Detect which cell encompasses the target text, then output its [X, Y] center coordinate. 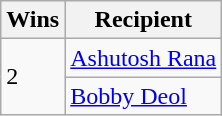
Recipient [144, 20]
Ashutosh Rana [144, 58]
Bobby Deol [144, 96]
2 [33, 77]
Wins [33, 20]
